Output the (x, y) coordinate of the center of the cell containing the given text.  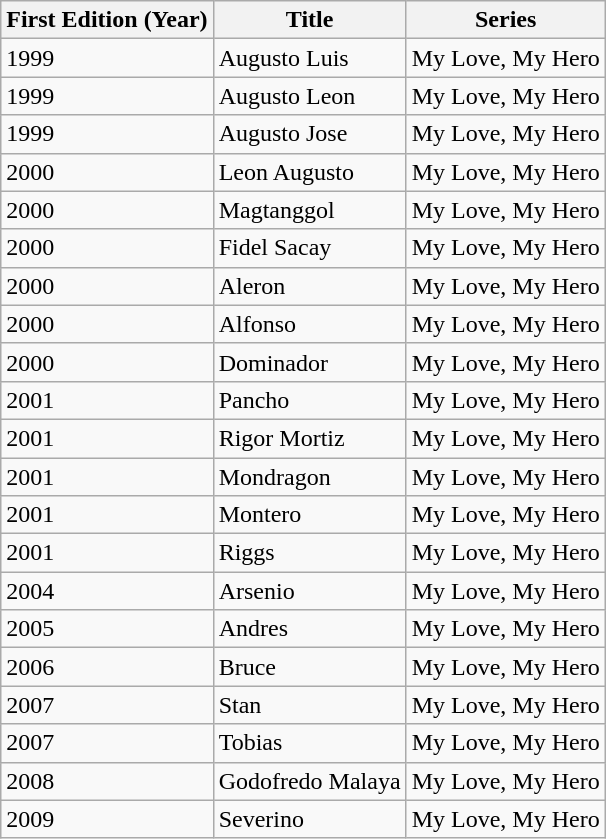
Leon Augusto (310, 172)
Augusto Jose (310, 134)
Dominador (310, 362)
Alfonso (310, 324)
2005 (107, 629)
2009 (107, 819)
Magtanggol (310, 210)
Tobias (310, 743)
Aleron (310, 286)
Montero (310, 515)
Riggs (310, 553)
Arsenio (310, 591)
Stan (310, 705)
Rigor Mortiz (310, 438)
Series (506, 20)
2006 (107, 667)
Godofredo Malaya (310, 781)
Andres (310, 629)
2004 (107, 591)
Bruce (310, 667)
Fidel Sacay (310, 248)
Severino (310, 819)
Title (310, 20)
Augusto Luis (310, 58)
Pancho (310, 400)
2008 (107, 781)
First Edition (Year) (107, 20)
Augusto Leon (310, 96)
Mondragon (310, 477)
